Determine the (X, Y) coordinate at the center of the cell enclosing the given text.  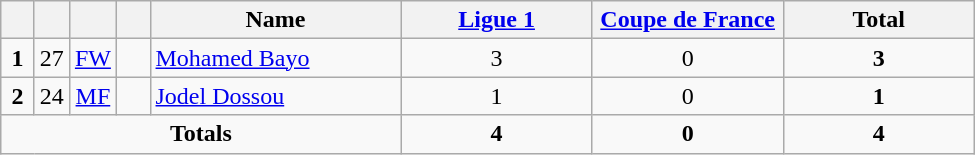
Name (276, 20)
MF (92, 96)
24 (52, 96)
Jodel Dossou (276, 96)
2 (18, 96)
Total (878, 20)
Totals (201, 134)
27 (52, 58)
Mohamed Bayo (276, 58)
FW (92, 58)
Ligue 1 (496, 20)
Coupe de France (688, 20)
